Identify which cell holds the provided text, then report its (X, Y) central coordinate. 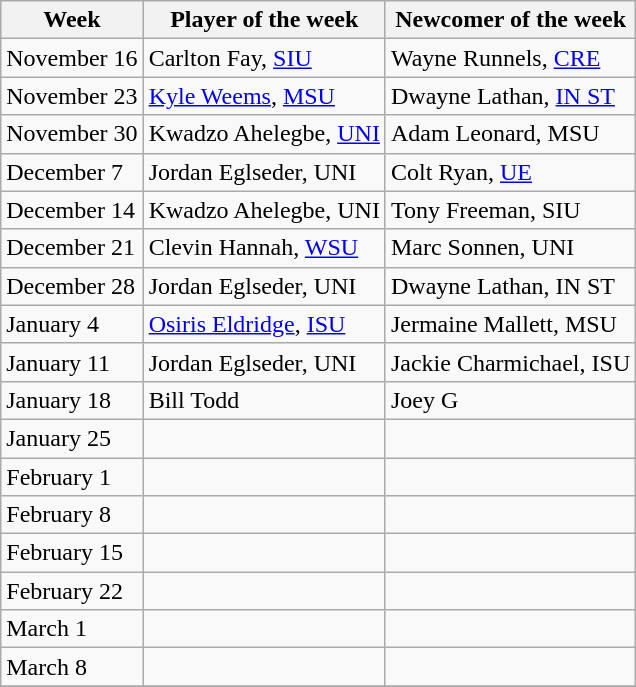
Player of the week (264, 20)
Colt Ryan, UE (510, 172)
Osiris Eldridge, ISU (264, 324)
Kyle Weems, MSU (264, 96)
January 4 (72, 324)
January 25 (72, 438)
November 16 (72, 58)
Adam Leonard, MSU (510, 134)
December 14 (72, 210)
Joey G (510, 400)
February 1 (72, 477)
November 30 (72, 134)
Jermaine Mallett, MSU (510, 324)
February 15 (72, 553)
Bill Todd (264, 400)
February 8 (72, 515)
Tony Freeman, SIU (510, 210)
December 28 (72, 286)
February 22 (72, 591)
December 21 (72, 248)
Wayne Runnels, CRE (510, 58)
December 7 (72, 172)
Week (72, 20)
January 11 (72, 362)
Marc Sonnen, UNI (510, 248)
Newcomer of the week (510, 20)
January 18 (72, 400)
Carlton Fay, SIU (264, 58)
Jackie Charmichael, ISU (510, 362)
November 23 (72, 96)
March 8 (72, 667)
Clevin Hannah, WSU (264, 248)
March 1 (72, 629)
